Pinpoint the cell where the given text exists, returning its (x, y) midpoint coordinate. 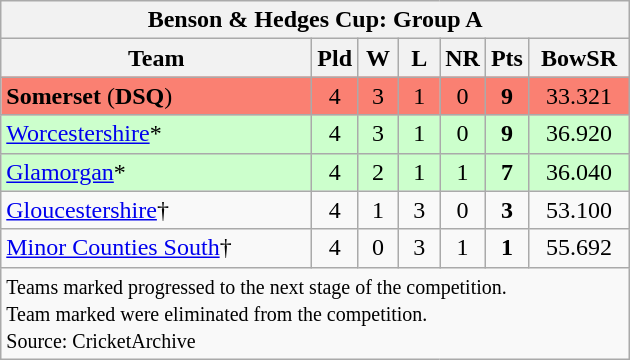
Minor Counties South† (156, 248)
2 (378, 172)
53.100 (578, 210)
Pts (506, 58)
Gloucestershire† (156, 210)
Glamorgan* (156, 172)
W (378, 58)
Pld (335, 58)
L (420, 58)
7 (506, 172)
Somerset (DSQ) (156, 96)
Worcestershire* (156, 134)
33.321 (578, 96)
55.692 (578, 248)
BowSR (578, 58)
NR (463, 58)
36.040 (578, 172)
Teams marked progressed to the next stage of the competition.Team marked were eliminated from the competition.Source: CricketArchive (316, 313)
Benson & Hedges Cup: Group A (316, 20)
36.920 (578, 134)
Team (156, 58)
